Pinpoint the cell where the given text exists, returning its [x, y] midpoint coordinate. 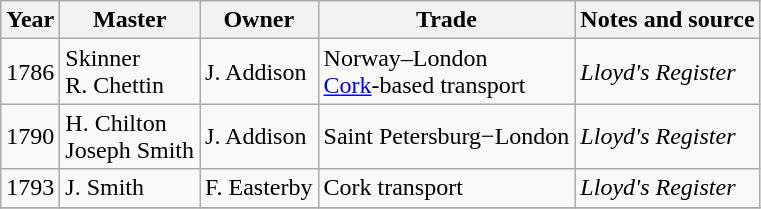
F. Easterby [259, 188]
Master [130, 20]
1790 [30, 136]
Owner [259, 20]
1793 [30, 188]
Notes and source [668, 20]
SkinnerR. Chettin [130, 72]
H. ChiltonJoseph Smith [130, 136]
Norway–LondonCork-based transport [446, 72]
1786 [30, 72]
Saint Petersburg−London [446, 136]
Year [30, 20]
J. Smith [130, 188]
Trade [446, 20]
Cork transport [446, 188]
